Pinpoint the cell where the given text exists, returning its [X, Y] midpoint coordinate. 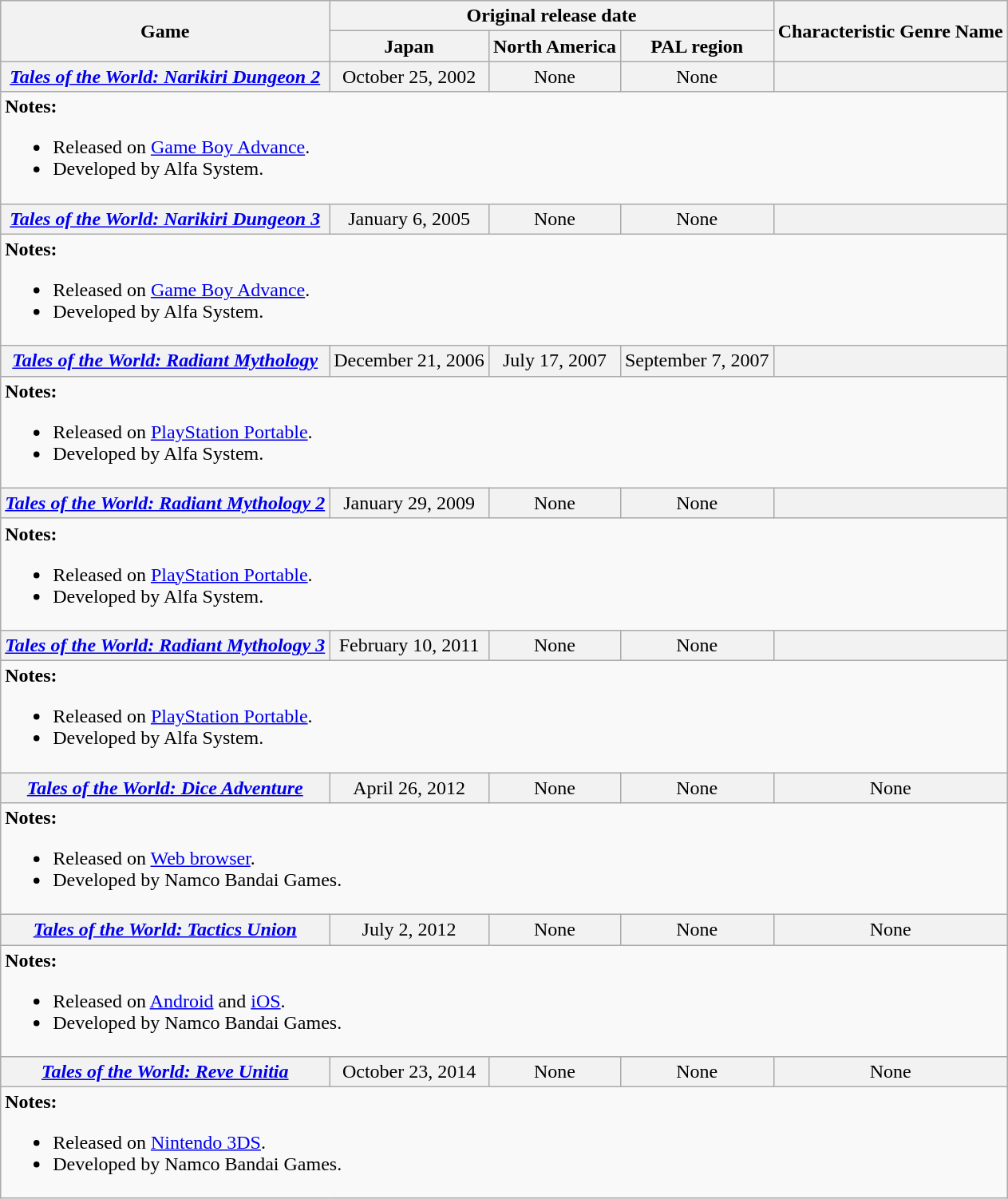
September 7, 2007 [697, 361]
July 17, 2007 [554, 361]
January 6, 2005 [409, 219]
Characteristic Genre Name [891, 31]
Notes:Released on Android and iOS.Developed by Namco Bandai Games. [504, 1001]
Tales of the World: Narikiri Dungeon 3 [165, 219]
October 25, 2002 [409, 77]
October 23, 2014 [409, 1071]
July 2, 2012 [409, 930]
December 21, 2006 [409, 361]
North America [554, 46]
April 26, 2012 [409, 788]
Tales of the World: Dice Adventure [165, 788]
Tales of the World: Radiant Mythology 3 [165, 645]
February 10, 2011 [409, 645]
January 29, 2009 [409, 503]
Notes:Released on Web browser.Developed by Namco Bandai Games. [504, 859]
Tales of the World: Radiant Mythology 2 [165, 503]
Notes:Released on Nintendo 3DS.Developed by Namco Bandai Games. [504, 1142]
Game [165, 31]
Tales of the World: Radiant Mythology [165, 361]
Original release date [551, 16]
Tales of the World: Reve Unitia [165, 1071]
Tales of the World: Tactics Union [165, 930]
PAL region [697, 46]
Tales of the World: Narikiri Dungeon 2 [165, 77]
Japan [409, 46]
